Scan for the cell matching the given text and deliver its (x, y) coordinate at center. 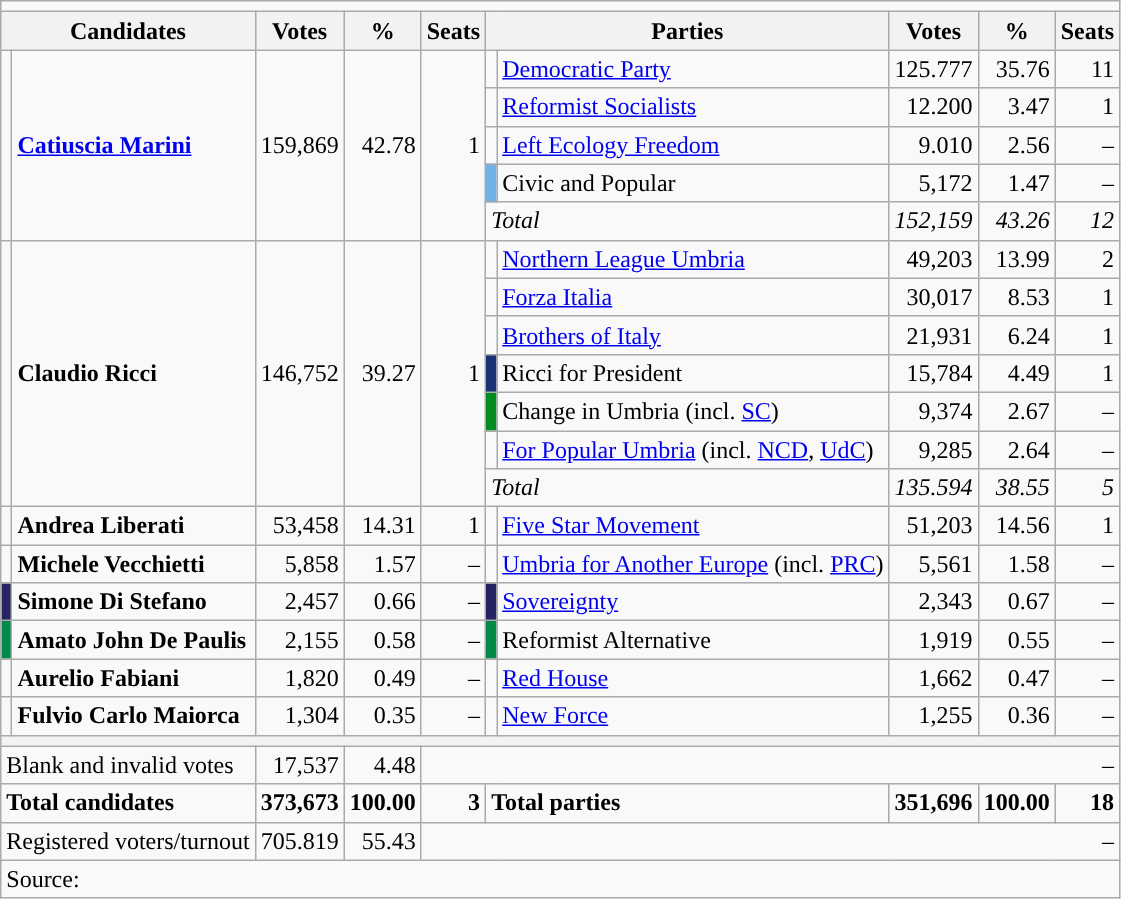
Catiuscia Marini (134, 145)
Brothers of Italy (693, 335)
1.47 (1016, 183)
Umbria for Another Europe (incl. PRC) (693, 564)
1,662 (934, 678)
1,820 (300, 678)
Amato John De Paulis (134, 640)
9,285 (934, 449)
4.48 (382, 765)
2 (1087, 259)
Northern League Umbria (693, 259)
35.76 (1016, 69)
Andrea Liberati (134, 526)
3.47 (1016, 107)
For Popular Umbria (incl. NCD, UdC) (693, 449)
135.594 (934, 488)
5,172 (934, 183)
13.99 (1016, 259)
152,159 (934, 221)
51,203 (934, 526)
0.67 (1016, 602)
38.55 (1016, 488)
1,304 (300, 716)
159,869 (300, 145)
5,858 (300, 564)
Left Ecology Freedom (693, 145)
Democratic Party (693, 69)
0.55 (1016, 640)
17,537 (300, 765)
Simone Di Stefano (134, 602)
1.57 (382, 564)
Sovereignty (693, 602)
Reformist Alternative (693, 640)
2.64 (1016, 449)
11 (1087, 69)
Red House (693, 678)
705.819 (300, 841)
14.56 (1016, 526)
43.26 (1016, 221)
Ricci for President (693, 373)
Civic and Popular (693, 183)
12.200 (934, 107)
14.31 (382, 526)
New Force (693, 716)
1.58 (1016, 564)
125.777 (934, 69)
Aurelio Fabiani (134, 678)
9.010 (934, 145)
6.24 (1016, 335)
2.56 (1016, 145)
2,343 (934, 602)
49,203 (934, 259)
Five Star Movement (693, 526)
5,561 (934, 564)
4.49 (1016, 373)
146,752 (300, 373)
2,155 (300, 640)
Fulvio Carlo Maiorca (134, 716)
Registered voters/turnout (128, 841)
3 (453, 803)
Blank and invalid votes (128, 765)
18 (1087, 803)
9,374 (934, 411)
351,696 (934, 803)
373,673 (300, 803)
55.43 (382, 841)
2.67 (1016, 411)
5 (1087, 488)
Reformist Socialists (693, 107)
39.27 (382, 373)
2,457 (300, 602)
15,784 (934, 373)
1,919 (934, 640)
1,255 (934, 716)
Source: (560, 879)
42.78 (382, 145)
30,017 (934, 297)
Forza Italia (693, 297)
0.58 (382, 640)
Total parties (688, 803)
Change in Umbria (incl. SC) (693, 411)
Parties (688, 31)
0.35 (382, 716)
12 (1087, 221)
Michele Vecchietti (134, 564)
53,458 (300, 526)
0.47 (1016, 678)
8.53 (1016, 297)
Claudio Ricci (134, 373)
0.36 (1016, 716)
Total candidates (128, 803)
Candidates (128, 31)
0.66 (382, 602)
0.49 (382, 678)
21,931 (934, 335)
